Scan for the cell matching the given text and deliver its (X, Y) coordinate at center. 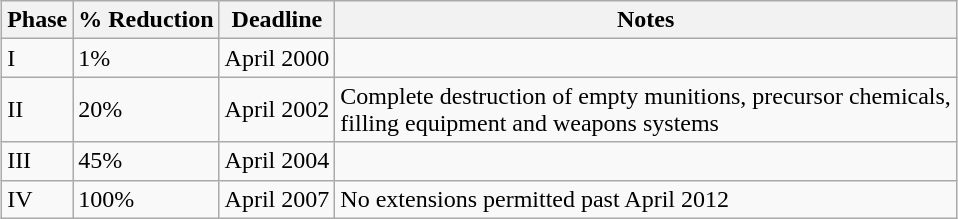
Deadline (277, 20)
1% (146, 58)
Complete destruction of empty munitions, precursor chemicals, filling equipment and weapons systems (646, 110)
April 2007 (277, 199)
III (38, 161)
II (38, 110)
Notes (646, 20)
20% (146, 110)
I (38, 58)
% Reduction (146, 20)
April 2000 (277, 58)
Phase (38, 20)
April 2004 (277, 161)
100% (146, 199)
45% (146, 161)
April 2002 (277, 110)
No extensions permitted past April 2012 (646, 199)
IV (38, 199)
